Detect which cell encompasses the target text, then output its (X, Y) center coordinate. 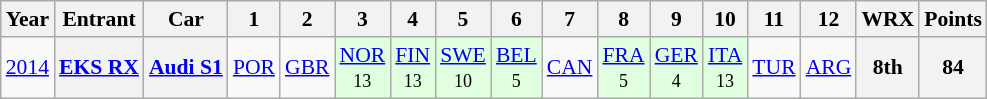
1 (254, 19)
9 (676, 19)
Points (953, 19)
2 (308, 19)
ARG (829, 68)
5 (463, 19)
FRA5 (623, 68)
6 (516, 19)
Car (186, 19)
2014 (28, 68)
POR (254, 68)
7 (570, 19)
10 (725, 19)
8 (623, 19)
BEL5 (516, 68)
TUR (774, 68)
CAN (570, 68)
Audi S1 (186, 68)
4 (412, 19)
WRX (888, 19)
EKS RX (99, 68)
84 (953, 68)
SWE10 (463, 68)
FIN13 (412, 68)
GBR (308, 68)
ITA13 (725, 68)
GER4 (676, 68)
Year (28, 19)
11 (774, 19)
NOR13 (363, 68)
12 (829, 19)
8th (888, 68)
Entrant (99, 19)
3 (363, 19)
